Search for the cell housing the specified text and yield its (x, y) center coordinate. 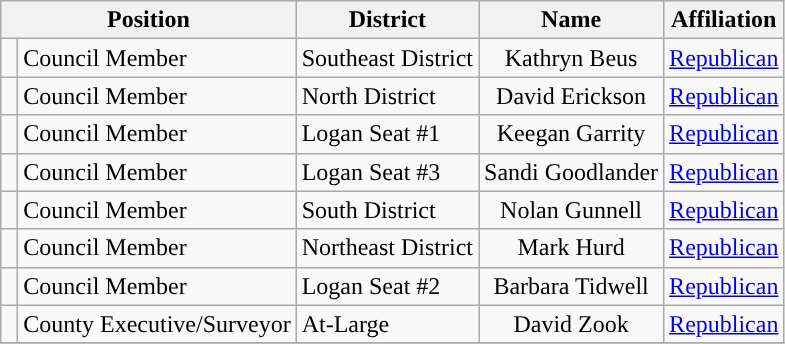
South District (387, 210)
Barbara Tidwell (572, 286)
Logan Seat #2 (387, 286)
Logan Seat #1 (387, 134)
County Executive/Surveyor (157, 324)
Northeast District (387, 248)
Affiliation (724, 20)
Southeast District (387, 58)
Position (148, 20)
David Erickson (572, 96)
At-Large (387, 324)
District (387, 20)
Sandi Goodlander (572, 172)
Mark Hurd (572, 248)
Keegan Garrity (572, 134)
Logan Seat #3 (387, 172)
North District (387, 96)
Nolan Gunnell (572, 210)
Name (572, 20)
Kathryn Beus (572, 58)
David Zook (572, 324)
